Search for the cell housing the specified text and yield its [x, y] center coordinate. 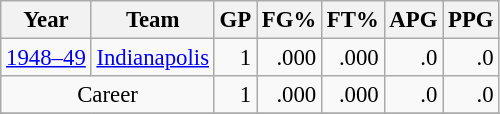
GP [235, 20]
APG [414, 20]
Team [152, 20]
FT% [354, 20]
PPG [471, 20]
Year [46, 20]
1948–49 [46, 58]
Indianapolis [152, 58]
FG% [290, 20]
Career [108, 95]
